Search for the cell housing the specified text and yield its [x, y] center coordinate. 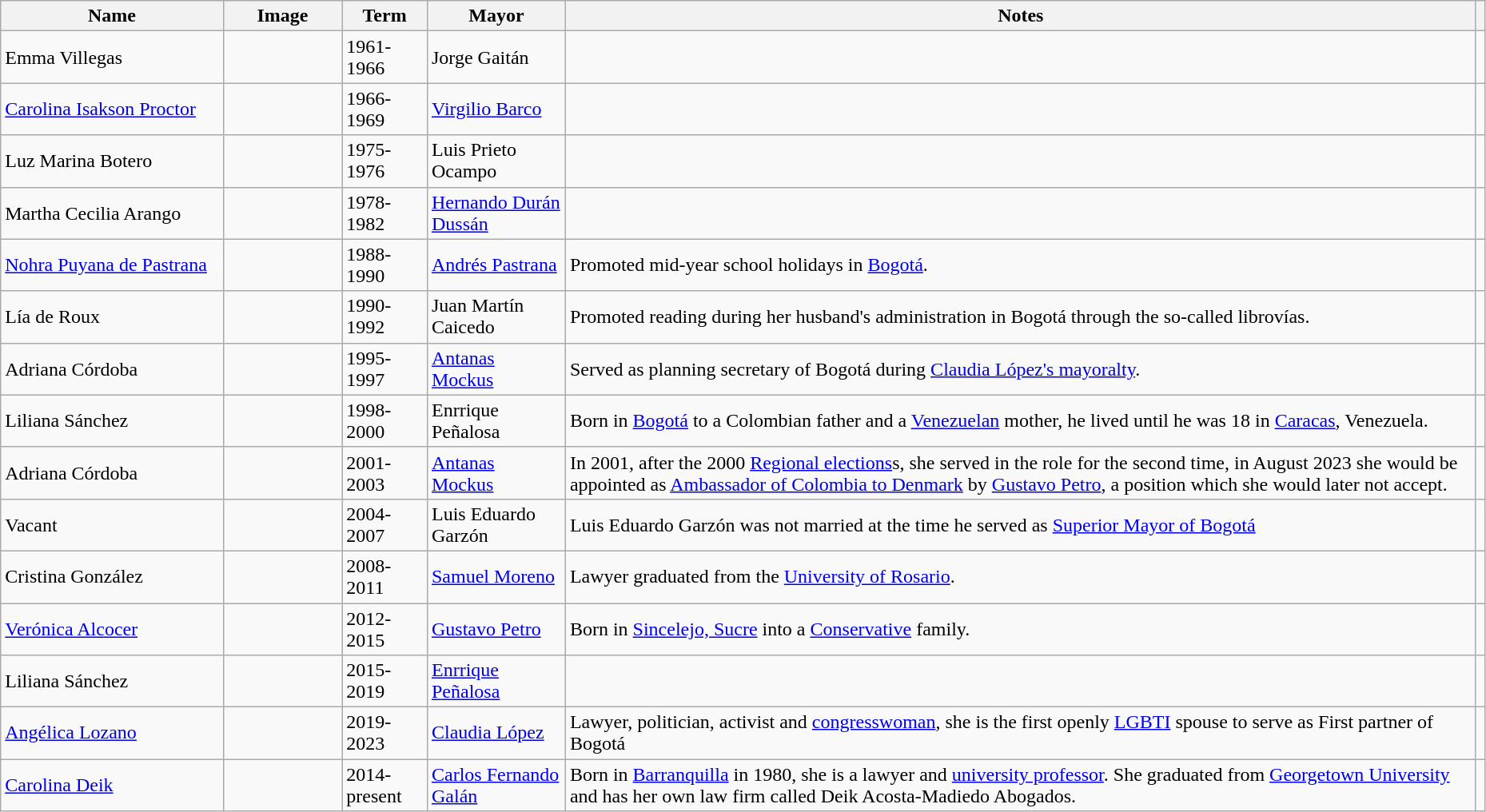
1961-1966 [385, 58]
Cristina González [112, 577]
Carlos Fernando Galán [496, 785]
Carolina Deik [112, 785]
Carolina Isakson Proctor [112, 109]
1995-1997 [385, 369]
Lawyer graduated from the University of Rosario. [1020, 577]
Andrés Pastrana [496, 265]
1990-1992 [385, 316]
Claudia López [496, 734]
Notes [1020, 16]
Gustavo Petro [496, 628]
Verónica Alcocer [112, 628]
Martha Cecilia Arango [112, 213]
2012-2015 [385, 628]
2004-2007 [385, 524]
Hernando Durán Dussán [496, 213]
Lía de Roux [112, 316]
1975-1976 [385, 161]
2015-2019 [385, 681]
Promoted reading during her husband's administration in Bogotá through the so-called librovías. [1020, 316]
2019-2023 [385, 734]
1978-1982 [385, 213]
Luis Prieto Ocampo [496, 161]
Nohra Puyana de Pastrana [112, 265]
Name [112, 16]
Vacant [112, 524]
Term [385, 16]
Served as planning secretary of Bogotá during Claudia López's mayoralty. [1020, 369]
2008-2011 [385, 577]
Lawyer, politician, activist and congresswoman, she is the first openly LGBTI spouse to serve as First partner of Bogotá [1020, 734]
Emma Villegas [112, 58]
2014-present [385, 785]
Image [283, 16]
Jorge Gaitán [496, 58]
1966-1969 [385, 109]
Mayor [496, 16]
Juan Martín Caicedo [496, 316]
Samuel Moreno [496, 577]
Promoted mid-year school holidays in Bogotá. [1020, 265]
Born in Sincelejo, Sucre into a Conservative family. [1020, 628]
2001-2003 [385, 473]
Luis Eduardo Garzón [496, 524]
Angélica Lozano [112, 734]
Virgilio Barco [496, 109]
1988-1990 [385, 265]
1998-2000 [385, 420]
Luz Marina Botero [112, 161]
Luis Eduardo Garzón was not married at the time he served as Superior Mayor of Bogotá [1020, 524]
Born in Bogotá to a Colombian father and a Venezuelan mother, he lived until he was 18 in Caracas, Venezuela. [1020, 420]
